For the text-containing cell, return its midpoint in (x, y) coordinate format. 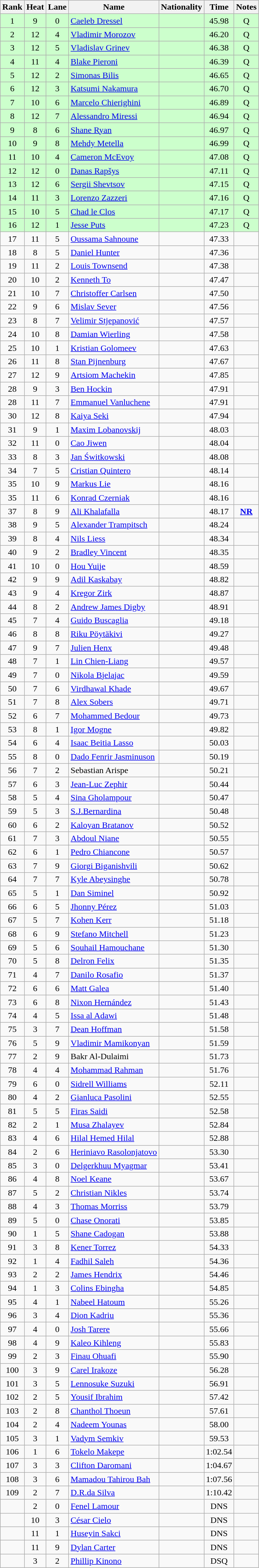
26 (12, 361)
46.65 (219, 75)
52.88 (219, 1138)
Cameron McEvoy (114, 157)
Hou Yuije (114, 566)
Sina Gholampour (114, 797)
Velimir Stjepanović (114, 320)
47.15 (219, 184)
46.20 (219, 34)
48.24 (219, 525)
Hilal Hemed Hilal (114, 1138)
Cao Jiwen (114, 443)
89 (12, 1220)
47.08 (219, 157)
65 (12, 893)
39 (12, 539)
50.21 (219, 770)
51.37 (219, 975)
70 (12, 961)
73 (12, 1002)
54.46 (219, 1275)
23 (12, 320)
50 (12, 689)
Firas Saidi (114, 1111)
46.38 (219, 48)
53.85 (219, 1220)
Kenneth To (114, 280)
51.43 (219, 1002)
Stan Pijnenburg (114, 361)
92 (12, 1261)
51.48 (219, 1015)
52.11 (219, 1084)
Tokelo Makepe (114, 1452)
47.16 (219, 198)
Chase Onorati (114, 1220)
Maxim Lobanovskij (114, 430)
68 (12, 934)
Noel Keane (114, 1179)
James Hendrix (114, 1275)
55.66 (219, 1329)
Riku Pöytäkivi (114, 634)
49.73 (219, 716)
43 (12, 593)
Nixon Hernández (114, 1002)
88 (12, 1206)
53 (12, 729)
Nationality (182, 7)
Souhail Hamouchane (114, 947)
Danilo Rosafio (114, 975)
Chanthol Thoeun (114, 1411)
Stefano Mitchell (114, 934)
45.98 (219, 21)
Gianluca Pasolini (114, 1097)
47.17 (219, 212)
Sergii Shevtsov (114, 184)
47.33 (219, 239)
Name (114, 7)
Abdoul Niane (114, 839)
Alexander Trampitsch (114, 525)
Markus Lie (114, 484)
46.70 (219, 89)
48.14 (219, 471)
48.87 (219, 593)
53.74 (219, 1193)
56.28 (219, 1370)
80 (12, 1097)
47.47 (219, 280)
Katsumi Nakamura (114, 89)
79 (12, 1084)
46.39 (219, 62)
32 (12, 443)
Blake Pieroni (114, 62)
Kener Torrez (114, 1247)
46 (12, 634)
83 (12, 1138)
48.35 (219, 552)
Guido Buscaglia (114, 621)
47.11 (219, 171)
25 (12, 348)
Fenel Lamour (114, 1506)
Pedro Chiancone (114, 852)
90 (12, 1234)
Mehdy Metella (114, 143)
49.48 (219, 648)
53.67 (219, 1179)
50.62 (219, 866)
Huseyin Sakci (114, 1534)
55.83 (219, 1343)
52.55 (219, 1097)
24 (12, 334)
Colins Ebingha (114, 1288)
47.23 (219, 225)
Sidrell Williams (114, 1084)
51.18 (219, 920)
Sebastian Arispe (114, 770)
1:07.56 (219, 1479)
Danas Rapšys (114, 171)
72 (12, 988)
Damian Wierling (114, 334)
Lin Chien-Liang (114, 661)
Giorgi Biganishvili (114, 866)
57.42 (219, 1397)
48.91 (219, 607)
Phillip Kinono (114, 1561)
58 (12, 797)
49.57 (219, 661)
Artsiom Machekin (114, 375)
102 (12, 1397)
78 (12, 1070)
47.94 (219, 416)
1:04.67 (219, 1465)
NR (246, 511)
50.92 (219, 893)
47 (12, 648)
Cristian Quintero (114, 471)
49.82 (219, 729)
Kaiya Seki (114, 416)
50.78 (219, 879)
Finau Ohuafi (114, 1356)
Andrew James Digby (114, 607)
48.34 (219, 539)
55.26 (219, 1302)
Vadym Semkiv (114, 1438)
30 (12, 416)
17 (12, 239)
Fadhil Saleh (114, 1261)
62 (12, 852)
51.76 (219, 1070)
96 (12, 1316)
D.R.da Silva (114, 1493)
51.23 (219, 934)
Dylan Carter (114, 1547)
Nabeel Hatoum (114, 1302)
51.35 (219, 961)
47.58 (219, 334)
99 (12, 1356)
56.91 (219, 1384)
100 (12, 1370)
31 (12, 430)
47.50 (219, 293)
57 (12, 784)
Shane Ryan (114, 130)
Mamadou Tahirou Bah (114, 1479)
Christoffer Carlsen (114, 293)
48.17 (219, 511)
44 (12, 607)
46.94 (219, 116)
54.33 (219, 1247)
15 (12, 212)
84 (12, 1152)
21 (12, 293)
Dion Kadriu (114, 1316)
Daniel Hunter (114, 252)
71 (12, 975)
Delron Felix (114, 961)
48 (12, 661)
Vladislav Grinev (114, 48)
Vladimir Morozov (114, 34)
Simonas Bilis (114, 75)
53.79 (219, 1206)
Heriniavo Rasolonjatovo (114, 1152)
63 (12, 866)
Carel Irakoze (114, 1370)
95 (12, 1302)
Nikola Bjelajac (114, 675)
50.47 (219, 797)
Konrad Czerniak (114, 498)
Dan Siminel (114, 893)
S.J.Bernardina (114, 811)
57.61 (219, 1411)
DSQ (219, 1561)
97 (12, 1329)
22 (12, 307)
Alessandro Miressi (114, 116)
Jesse Puts (114, 225)
50.48 (219, 811)
98 (12, 1343)
Caeleb Dressel (114, 21)
87 (12, 1193)
60 (12, 825)
69 (12, 947)
58.00 (219, 1424)
40 (12, 552)
Kyle Abeysinghe (114, 879)
Yousif Ibrahim (114, 1397)
94 (12, 1288)
Nadeem Younas (114, 1424)
67 (12, 920)
55.90 (219, 1356)
34 (12, 471)
45 (12, 621)
49.27 (219, 634)
59.53 (219, 1438)
Thomas Morriss (114, 1206)
50.44 (219, 784)
54 (12, 743)
Oussama Sahnoune (114, 239)
Jan Świtkowski (114, 457)
46.99 (219, 143)
86 (12, 1179)
54.85 (219, 1288)
Ben Hockin (114, 389)
Kaleo Kihleng (114, 1343)
47.56 (219, 307)
47.38 (219, 266)
66 (12, 907)
55.36 (219, 1316)
38 (12, 525)
85 (12, 1166)
82 (12, 1125)
Nils Liess (114, 539)
74 (12, 1015)
47.67 (219, 361)
109 (12, 1493)
Chad le Clos (114, 212)
Marcelo Chierighini (114, 102)
Heat (35, 7)
42 (12, 579)
53.88 (219, 1234)
48.82 (219, 579)
37 (12, 511)
49.71 (219, 702)
Matt Galea (114, 988)
77 (12, 1057)
59 (12, 811)
51.73 (219, 1057)
Shane Cadogan (114, 1234)
Dado Fenrir Jasminuson (114, 757)
Lane (57, 7)
48.59 (219, 566)
Adil Kaskabay (114, 579)
Dean Hoffman (114, 1029)
91 (12, 1247)
Notes (246, 7)
Isaac Beitia Lasso (114, 743)
33 (12, 457)
47.57 (219, 320)
Lorenzo Zazzeri (114, 198)
49 (12, 675)
49.18 (219, 621)
53.30 (219, 1152)
13 (12, 184)
75 (12, 1029)
Louis Townsend (114, 266)
108 (12, 1479)
49.59 (219, 675)
49.67 (219, 689)
1:10.42 (219, 1493)
48.08 (219, 457)
50.57 (219, 852)
50.19 (219, 757)
104 (12, 1424)
Julien Henx (114, 648)
20 (12, 280)
107 (12, 1465)
19 (12, 266)
51.40 (219, 988)
Emmanuel Vanluchene (114, 402)
Delgerkhuu Myagmar (114, 1166)
105 (12, 1438)
76 (12, 1043)
18 (12, 252)
103 (12, 1411)
Igor Mogne (114, 729)
51.58 (219, 1029)
Bradley Vincent (114, 552)
47.85 (219, 375)
14 (12, 198)
47.36 (219, 252)
Ali Khalafalla (114, 511)
Kohen Kerr (114, 920)
61 (12, 839)
Jhonny Pérez (114, 907)
Alex Sobers (114, 702)
Mohammed Bedour (114, 716)
52 (12, 716)
50.52 (219, 825)
52.58 (219, 1111)
51.59 (219, 1043)
Time (219, 7)
Kaloyan Bratanov (114, 825)
106 (12, 1452)
Vladimir Mamikonyan (114, 1043)
46.89 (219, 102)
56 (12, 770)
Kristian Golomeev (114, 348)
1:02.54 (219, 1452)
50.03 (219, 743)
101 (12, 1384)
Mohammad Rahman (114, 1070)
64 (12, 879)
Bakr Al-Dulaimi (114, 1057)
Rank (12, 7)
16 (12, 225)
51.30 (219, 947)
Christian Nikles (114, 1193)
Musa Zhalayev (114, 1125)
51.03 (219, 907)
51 (12, 702)
48.04 (219, 443)
47.63 (219, 348)
Jean-Luc Zephir (114, 784)
48.03 (219, 430)
Virdhawal Khade (114, 689)
Lennosuke Suzuki (114, 1384)
93 (12, 1275)
54.36 (219, 1261)
Kregor Zirk (114, 593)
53.41 (219, 1166)
Issa al Adawi (114, 1015)
55 (12, 757)
46.97 (219, 130)
52.84 (219, 1125)
Mislav Sever (114, 307)
41 (12, 566)
27 (12, 375)
81 (12, 1111)
César Cielo (114, 1520)
50.55 (219, 839)
Clifton Daromani (114, 1465)
Josh Tarere (114, 1329)
